Pinpoint the cell where the given text exists, returning its [x, y] midpoint coordinate. 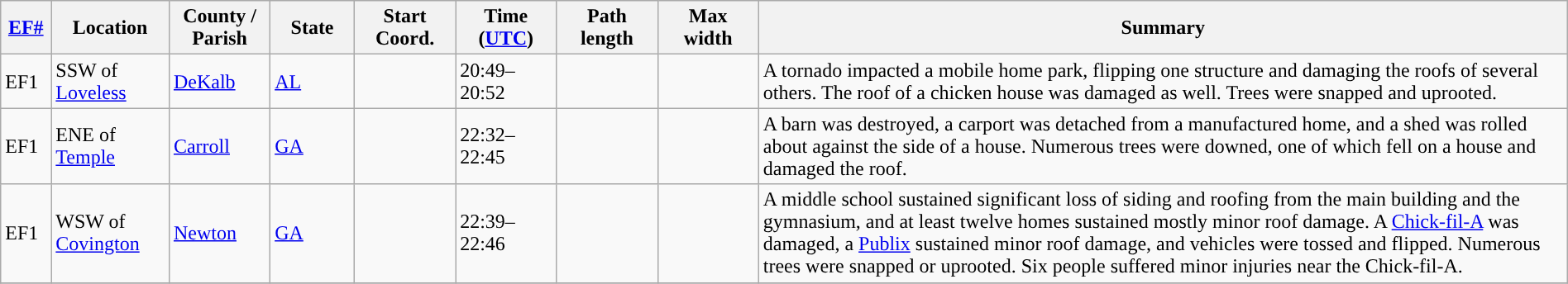
Start Coord. [404, 28]
Location [111, 28]
Summary [1163, 28]
Max width [708, 28]
WSW of Covington [111, 233]
Path length [607, 28]
County / Parish [219, 28]
DeKalb [219, 81]
Carroll [219, 146]
22:39–22:46 [506, 233]
Newton [219, 233]
State [313, 28]
20:49–20:52 [506, 81]
SSW of Loveless [111, 81]
Time (UTC) [506, 28]
AL [313, 81]
22:32–22:45 [506, 146]
ENE of Temple [111, 146]
EF# [26, 28]
